For the text-containing cell, return its midpoint in [x, y] coordinate format. 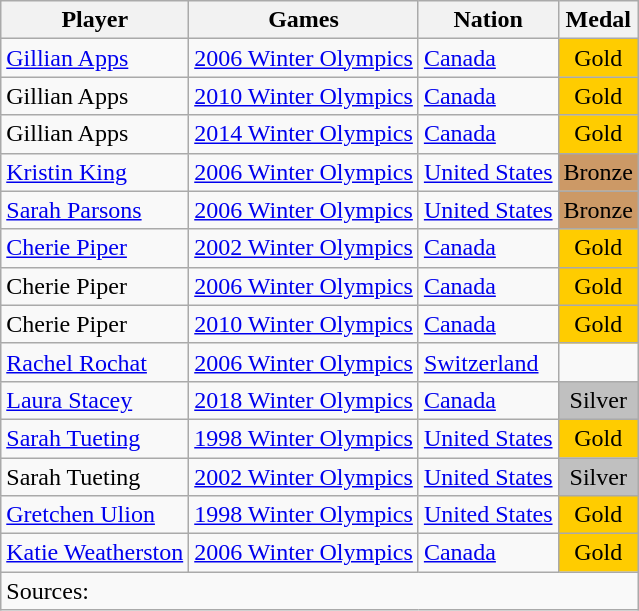
Sarah Parsons [95, 210]
2014 Winter Olympics [304, 134]
Katie Weatherston [95, 553]
Laura Stacey [95, 400]
Medal [598, 20]
Gretchen Ulion [95, 515]
Player [95, 20]
Kristin King [95, 172]
2018 Winter Olympics [304, 400]
Sources: [320, 591]
Games [304, 20]
Nation [488, 20]
Rachel Rochat [95, 362]
Switzerland [488, 362]
